Identify which cell holds the provided text, then report its [X, Y] central coordinate. 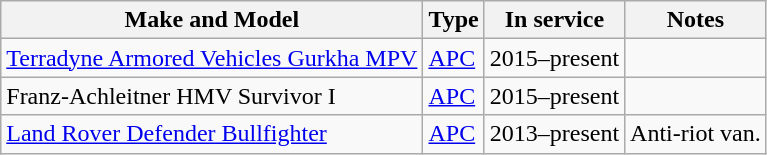
Make and Model [212, 20]
Type [454, 20]
Terradyne Armored Vehicles Gurkha MPV [212, 58]
2013–present [554, 134]
Franz-Achleitner HMV Survivor I [212, 96]
Notes [696, 20]
In service [554, 20]
Anti-riot van. [696, 134]
Land Rover Defender Bullfighter [212, 134]
